Determine the [X, Y] coordinate at the center of the cell enclosing the given text.  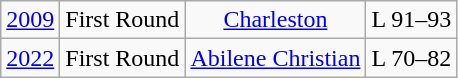
Charleston [276, 20]
L 70–82 [412, 58]
Abilene Christian [276, 58]
2009 [30, 20]
L 91–93 [412, 20]
2022 [30, 58]
